Locate the cell with the specified text and output its (X, Y) center coordinate. 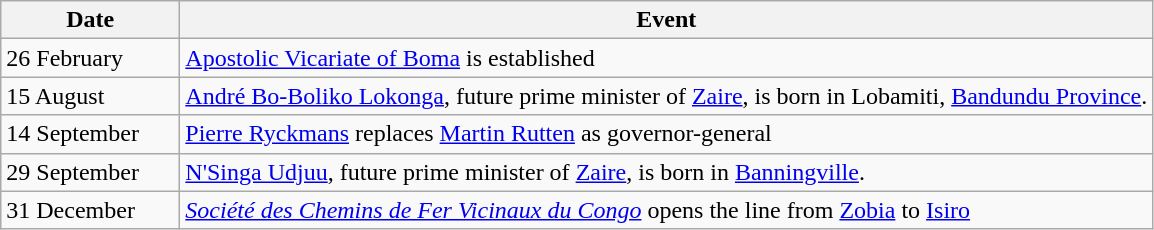
André Bo-Boliko Lokonga, future prime minister of Zaire, is born in Lobamiti, Bandundu Province. (666, 96)
15 August (90, 96)
Date (90, 20)
Société des Chemins de Fer Vicinaux du Congo opens the line from Zobia to Isiro (666, 210)
N'Singa Udjuu, future prime minister of Zaire, is born in Banningville. (666, 172)
Apostolic Vicariate of Boma is established (666, 58)
31 December (90, 210)
29 September (90, 172)
Event (666, 20)
26 February (90, 58)
14 September (90, 134)
Pierre Ryckmans replaces Martin Rutten as governor-general (666, 134)
